For the text-containing cell, return its midpoint in [x, y] coordinate format. 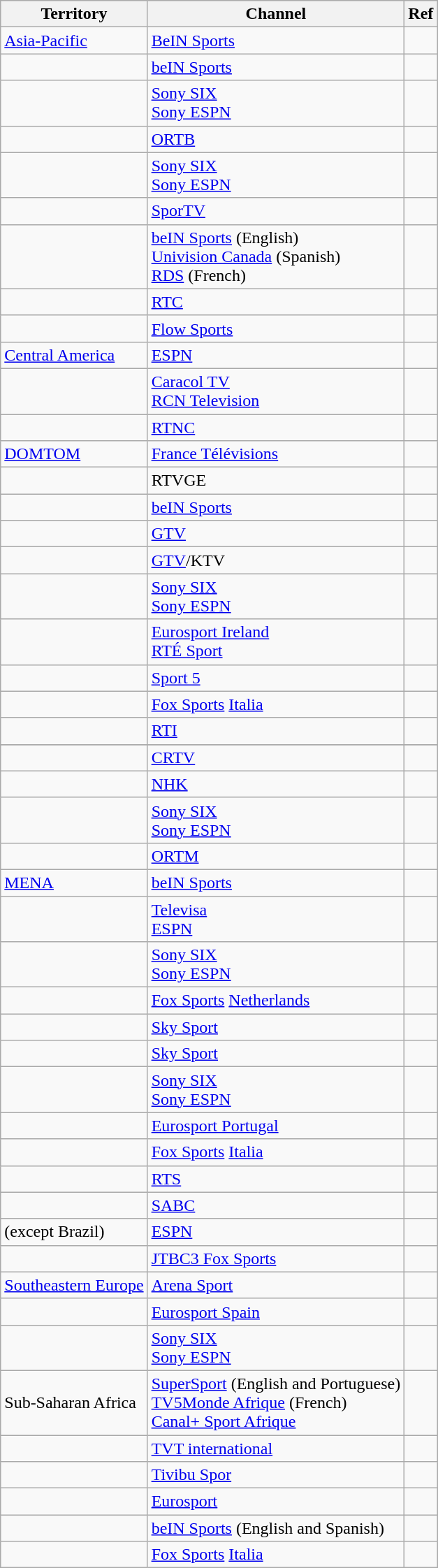
Sport 5 [276, 678]
SuperSport (English and Portuguese)TV5Monde Afrique (French)Canal+ Sport Afrique [276, 1402]
Fox Sports Netherlands [276, 1001]
RTVGE [276, 481]
Southeastern Europe [74, 1285]
RTI [276, 731]
MENA [74, 883]
Sub-Saharan Africa [74, 1402]
Caracol TVRCN Television [276, 391]
Eurosport [276, 1502]
NHK [276, 784]
Arena Sport [276, 1285]
CRTV [276, 757]
beIN Sports (English and Spanish) [276, 1528]
Flow Sports [276, 328]
Ref [421, 14]
TVT international [276, 1449]
Territory [74, 14]
Eurosport Spain [276, 1312]
RTC [276, 302]
Eurosport IrelandRTÉ Sport [276, 641]
RTS [276, 1179]
Eurosport Portugal [276, 1126]
ORTM [276, 856]
GTV [276, 534]
TelevisaESPN [276, 918]
RTNC [276, 427]
France Télévisions [276, 454]
(except Brazil) [74, 1232]
Central America [74, 355]
JTBC3 Fox Sports [276, 1258]
SporTV [276, 211]
Asia-Pacific [74, 41]
ORTB [276, 139]
beIN Sports (English)Univision Canada (Spanish)RDS (French) [276, 256]
DOMTOM [74, 454]
BeIN Sports [276, 41]
SABC [276, 1205]
Tivibu Spor [276, 1475]
Channel [276, 14]
GTV/KTV [276, 560]
